Scan for the cell matching the given text and deliver its [x, y] coordinate at center. 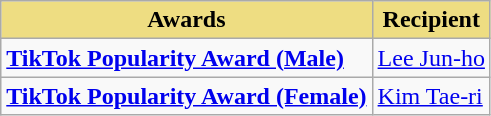
Kim Tae-ri [431, 96]
TikTok Popularity Award (Female) [186, 96]
TikTok Popularity Award (Male) [186, 58]
Awards [186, 20]
Lee Jun-ho [431, 58]
Recipient [431, 20]
